Locate the cell with the specified text and output its (X, Y) center coordinate. 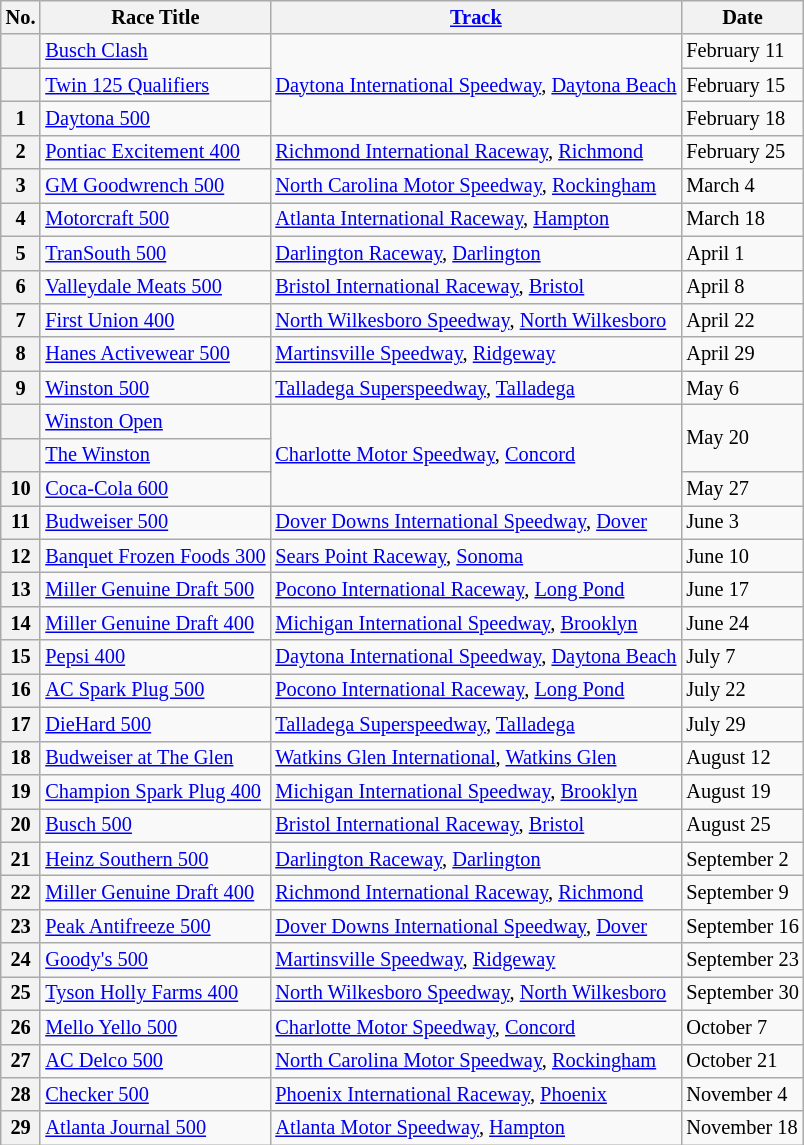
November 18 (742, 1128)
Valleydale Meats 500 (155, 287)
First Union 400 (155, 320)
Tyson Holly Farms 400 (155, 993)
8 (21, 354)
Phoenix International Raceway, Phoenix (476, 1094)
February 25 (742, 152)
August 19 (742, 791)
July 7 (742, 657)
15 (21, 657)
November 4 (742, 1094)
July 29 (742, 724)
June 24 (742, 623)
12 (21, 556)
Busch 500 (155, 825)
AC Spark Plug 500 (155, 690)
GM Goodwrench 500 (155, 186)
September 9 (742, 892)
April 29 (742, 354)
5 (21, 253)
Watkins Glen International, Watkins Glen (476, 758)
2 (21, 152)
Pontiac Excitement 400 (155, 152)
August 25 (742, 825)
7 (21, 320)
February 18 (742, 118)
Mello Yello 500 (155, 1027)
16 (21, 690)
October 21 (742, 1061)
TranSouth 500 (155, 253)
June 17 (742, 589)
May 27 (742, 489)
April 8 (742, 287)
June 10 (742, 556)
19 (21, 791)
Track (476, 17)
September 23 (742, 960)
27 (21, 1061)
Date (742, 17)
Winston 500 (155, 388)
No. (21, 17)
Coca-Cola 600 (155, 489)
AC Delco 500 (155, 1061)
13 (21, 589)
9 (21, 388)
3 (21, 186)
May 20 (742, 438)
14 (21, 623)
April 1 (742, 253)
Heinz Southern 500 (155, 859)
The Winston (155, 455)
25 (21, 993)
DieHard 500 (155, 724)
September 16 (742, 926)
10 (21, 489)
Champion Spark Plug 400 (155, 791)
28 (21, 1094)
March 18 (742, 219)
Motorcraft 500 (155, 219)
11 (21, 522)
Peak Antifreeze 500 (155, 926)
Budweiser at The Glen (155, 758)
29 (21, 1128)
May 6 (742, 388)
Pepsi 400 (155, 657)
17 (21, 724)
Sears Point Raceway, Sonoma (476, 556)
Hanes Activewear 500 (155, 354)
July 22 (742, 690)
August 12 (742, 758)
Winston Open (155, 421)
22 (21, 892)
18 (21, 758)
June 3 (742, 522)
1 (21, 118)
September 30 (742, 993)
20 (21, 825)
Busch Clash (155, 51)
September 2 (742, 859)
Miller Genuine Draft 500 (155, 589)
October 7 (742, 1027)
Checker 500 (155, 1094)
Banquet Frozen Foods 300 (155, 556)
Budweiser 500 (155, 522)
26 (21, 1027)
23 (21, 926)
February 11 (742, 51)
24 (21, 960)
Atlanta Motor Speedway, Hampton (476, 1128)
Twin 125 Qualifiers (155, 85)
4 (21, 219)
Atlanta International Raceway, Hampton (476, 219)
21 (21, 859)
Goody's 500 (155, 960)
6 (21, 287)
February 15 (742, 85)
March 4 (742, 186)
Atlanta Journal 500 (155, 1128)
April 22 (742, 320)
Race Title (155, 17)
Daytona 500 (155, 118)
